Extract the (x, y) coordinate from the center of the cell holding the provided text.  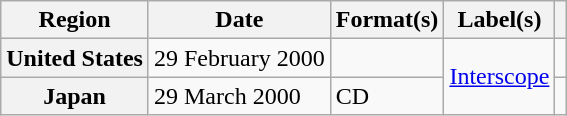
Label(s) (500, 20)
Japan (75, 96)
Format(s) (387, 20)
United States (75, 58)
CD (387, 96)
Date (239, 20)
29 March 2000 (239, 96)
Region (75, 20)
29 February 2000 (239, 58)
Interscope (500, 77)
